Detect which cell encompasses the target text, then output its (x, y) center coordinate. 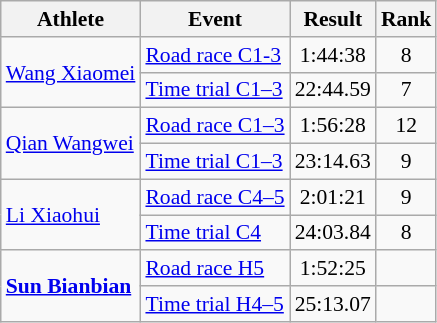
Time trial C4 (214, 233)
1:44:38 (333, 55)
Result (333, 19)
Road race C1–3 (214, 126)
23:14.63 (333, 162)
Event (214, 19)
Rank (406, 19)
12 (406, 126)
Road race C4–5 (214, 197)
Time trial H4–5 (214, 304)
22:44.59 (333, 90)
Sun Bianbian (71, 286)
Wang Xiaomei (71, 72)
1:52:25 (333, 269)
Li Xiaohui (71, 214)
Qian Wangwei (71, 144)
1:56:28 (333, 126)
2:01:21 (333, 197)
25:13.07 (333, 304)
24:03.84 (333, 233)
7 (406, 90)
Road race H5 (214, 269)
Road race C1-3 (214, 55)
Athlete (71, 19)
